Identify which cell holds the provided text, then report its [x, y] central coordinate. 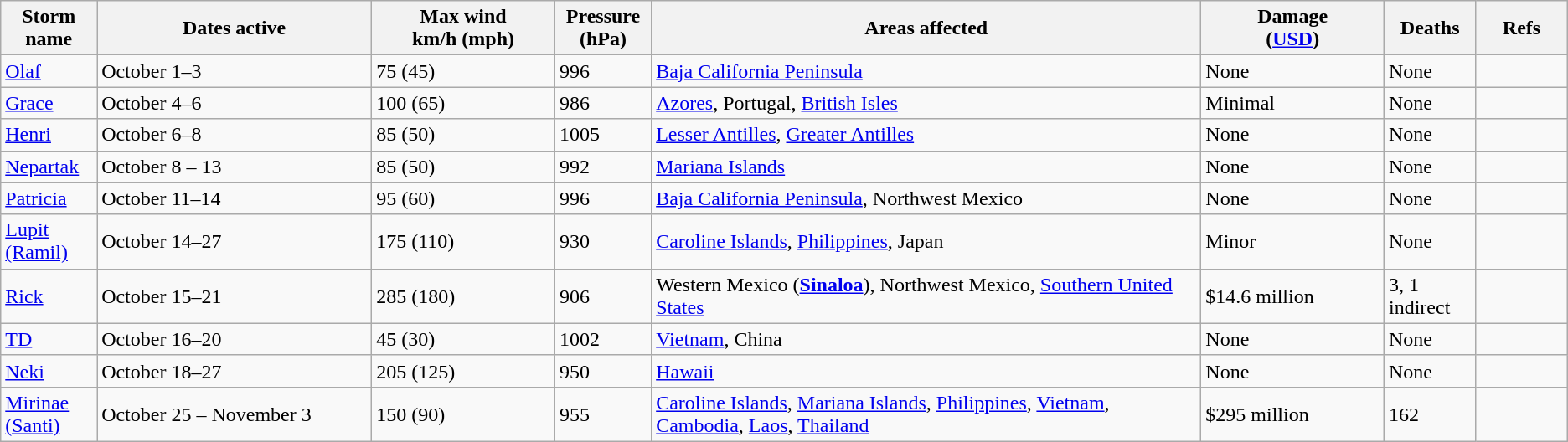
Max windkm/h (mph) [464, 28]
162 [1429, 414]
95 (60) [464, 198]
Caroline Islands, Philippines, Japan [926, 241]
Areas affected [926, 28]
992 [603, 167]
Hawaii [926, 371]
$295 million [1293, 414]
Henri [49, 135]
Olaf [49, 71]
Grace [49, 103]
Mariana Islands [926, 167]
930 [603, 241]
Lupit (Ramil) [49, 241]
Baja California Peninsula [926, 71]
1005 [603, 135]
October 1–3 [235, 71]
906 [603, 296]
$14.6 million [1293, 296]
100 (65) [464, 103]
Neki [49, 371]
Dates active [235, 28]
Minor [1293, 241]
Storm name [49, 28]
Deaths [1429, 28]
75 (45) [464, 71]
Refs [1521, 28]
October 15–21 [235, 296]
Azores, Portugal, British Isles [926, 103]
October 25 – November 3 [235, 414]
45 (30) [464, 339]
October 4–6 [235, 103]
October 8 – 13 [235, 167]
Damage(USD) [1293, 28]
TD [49, 339]
Lesser Antilles, Greater Antilles [926, 135]
Patricia [49, 198]
285 (180) [464, 296]
950 [603, 371]
Mirinae (Santi) [49, 414]
October 11–14 [235, 198]
175 (110) [464, 241]
1002 [603, 339]
October 16–20 [235, 339]
986 [603, 103]
October 18–27 [235, 371]
955 [603, 414]
Pressure(hPa) [603, 28]
Western Mexico (Sinaloa), Northwest Mexico, Southern United States [926, 296]
Nepartak [49, 167]
Baja California Peninsula, Northwest Mexico [926, 198]
Caroline Islands, Mariana Islands, Philippines, Vietnam, Cambodia, Laos, Thailand [926, 414]
October 14–27 [235, 241]
Minimal [1293, 103]
3, 1 indirect [1429, 296]
150 (90) [464, 414]
October 6–8 [235, 135]
205 (125) [464, 371]
Vietnam, China [926, 339]
Rick [49, 296]
